Detect which cell encompasses the target text, then output its (X, Y) center coordinate. 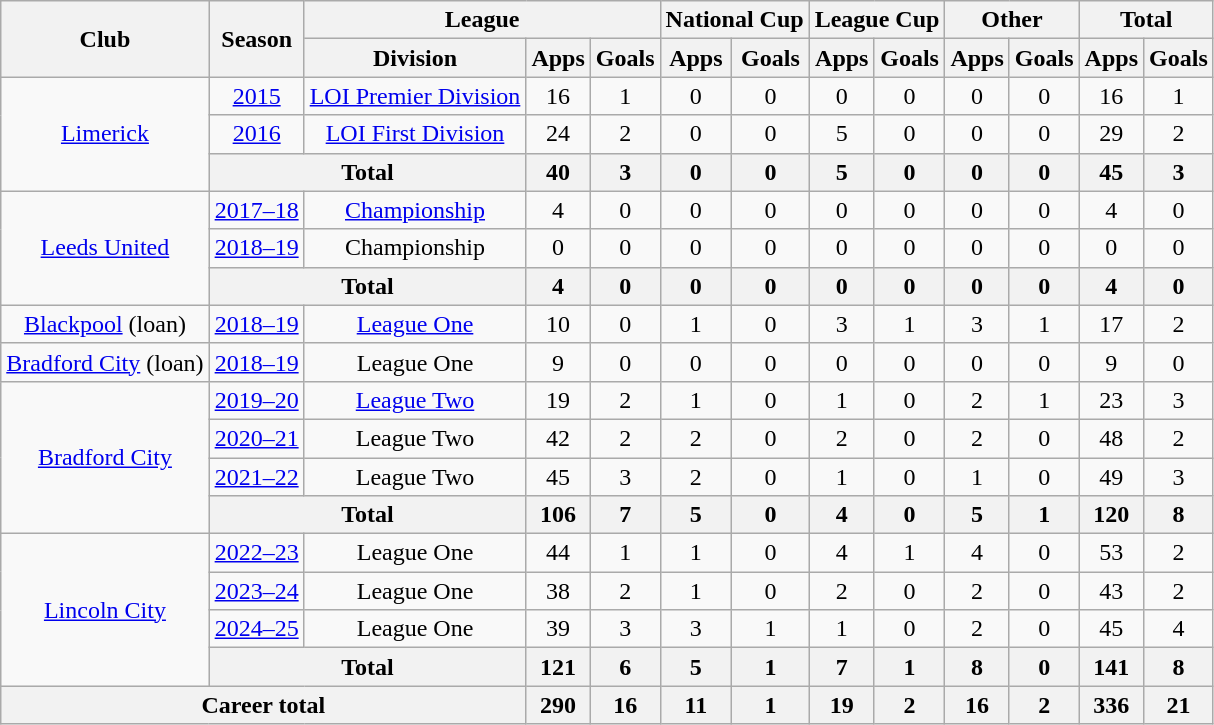
LOI First Division (415, 134)
Division (415, 58)
League (482, 20)
141 (1111, 667)
Blackpool (loan) (105, 324)
24 (558, 134)
121 (558, 667)
40 (558, 172)
53 (1111, 553)
38 (558, 591)
2020–21 (256, 438)
Season (256, 39)
106 (558, 515)
2017–18 (256, 210)
10 (558, 324)
21 (1179, 705)
Other (1012, 20)
Lincoln City (105, 610)
120 (1111, 515)
2016 (256, 134)
290 (558, 705)
National Cup (734, 20)
2023–24 (256, 591)
Club (105, 39)
39 (558, 629)
2015 (256, 96)
Limerick (105, 134)
2019–20 (256, 400)
23 (1111, 400)
2021–22 (256, 477)
Leeds United (105, 248)
Career total (264, 705)
2022–23 (256, 553)
6 (625, 667)
29 (1111, 134)
43 (1111, 591)
44 (558, 553)
2024–25 (256, 629)
Bradford City (105, 457)
LOI Premier Division (415, 96)
League Cup (877, 20)
17 (1111, 324)
336 (1111, 705)
Bradford City (loan) (105, 362)
48 (1111, 438)
42 (558, 438)
11 (696, 705)
49 (1111, 477)
